Return the (x, y) coordinate for the center point of the cell that contains the specified text.  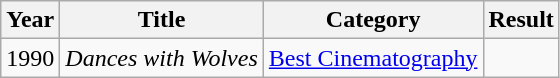
Best Cinematography (373, 58)
Title (162, 20)
Year (30, 20)
Category (373, 20)
Result (521, 20)
1990 (30, 58)
Dances with Wolves (162, 58)
